Pinpoint the cell where the given text exists, returning its (X, Y) midpoint coordinate. 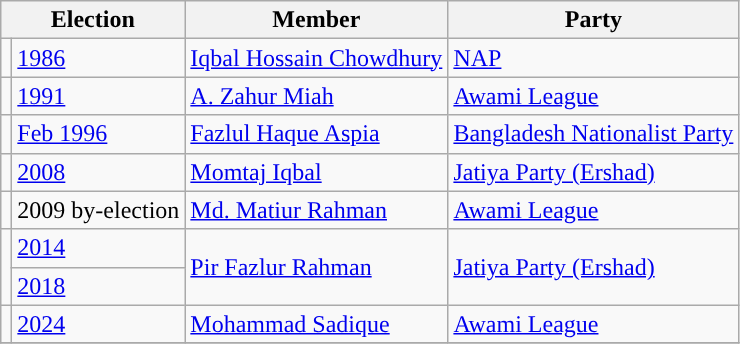
1986 (98, 58)
2014 (98, 248)
2009 by-election (98, 210)
Iqbal Hossain Chowdhury (316, 58)
Momtaj Iqbal (316, 172)
Pir Fazlur Rahman (316, 267)
Fazlul Haque Aspia (316, 134)
Election (93, 20)
2008 (98, 172)
Member (316, 20)
Md. Matiur Rahman (316, 210)
A. Zahur Miah (316, 96)
Feb 1996 (98, 134)
NAP (594, 58)
Mohammad Sadique (316, 324)
Bangladesh Nationalist Party (594, 134)
2024 (98, 324)
Party (594, 20)
1991 (98, 96)
2018 (98, 286)
